Find where the given text appears and provide that cell's center as (x, y) coordinate. 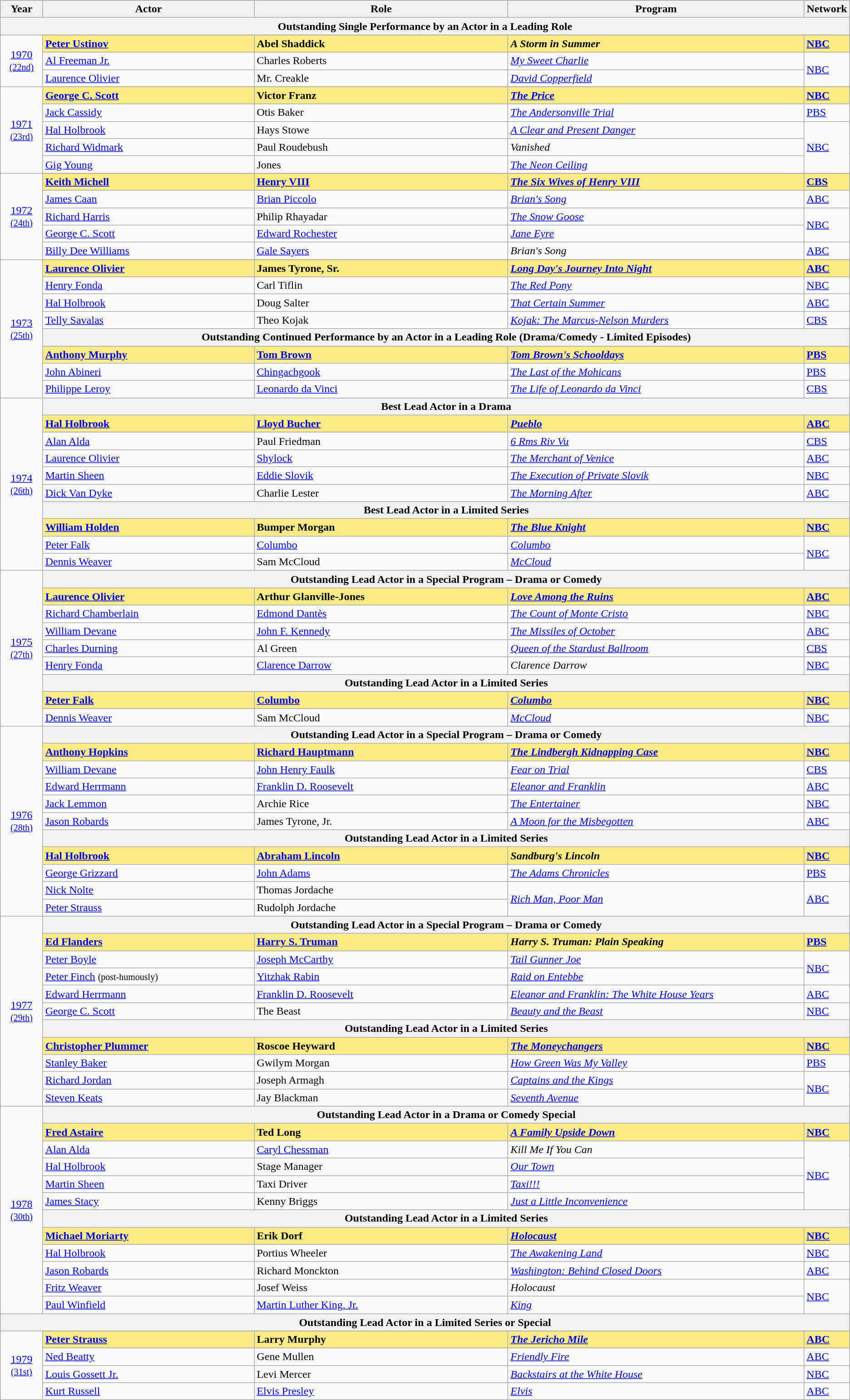
Josef Weiss (381, 1287)
Christopher Plummer (148, 1045)
The Snow Goose (656, 217)
How Green Was My Valley (656, 1063)
Thomas Jordache (381, 890)
The Price (656, 95)
George Grizzard (148, 873)
John Abineri (148, 372)
Raid on Entebbe (656, 976)
Kill Me If You Can (656, 1149)
Kenny Briggs (381, 1201)
Queen of the Stardust Ballroom (656, 648)
Theo Kojak (381, 320)
The Entertainer (656, 804)
Jack Lemmon (148, 804)
Peter Finch (post-humously) (148, 976)
Beauty and the Beast (656, 1011)
Captains and the Kings (656, 1080)
Richard Harris (148, 217)
Paul Roudebush (381, 147)
Seventh Avenue (656, 1098)
1976(28th) (22, 821)
Edward Rochester (381, 234)
Harry S. Truman (381, 942)
1975(27th) (22, 648)
1973(25th) (22, 329)
Philip Rhayadar (381, 217)
Tom Brown's Schooldays (656, 355)
The Blue Knight (656, 527)
Anthony Hopkins (148, 752)
Sandburg's Lincoln (656, 856)
Steven Keats (148, 1098)
Richard Widmark (148, 147)
Harry S. Truman: Plain Speaking (656, 942)
Joseph McCarthy (381, 959)
Michael Moriarty (148, 1236)
Martin Luther King, Jr. (381, 1305)
John Henry Faulk (381, 769)
Al Green (381, 648)
Friendly Fire (656, 1357)
John Adams (381, 873)
Yitzhak Rabin (381, 976)
Tail Gunner Joe (656, 959)
Vanished (656, 147)
Larry Murphy (381, 1340)
A Storm in Summer (656, 44)
Eleanor and Franklin (656, 787)
Fear on Trial (656, 769)
Outstanding Lead Actor in a Limited Series or Special (425, 1322)
Brian Piccolo (381, 199)
My Sweet Charlie (656, 61)
James Stacy (148, 1201)
Otis Baker (381, 113)
Keith Michell (148, 182)
Gale Sayers (381, 251)
Fred Astaire (148, 1132)
Philippe Leroy (148, 389)
Doug Salter (381, 303)
James Tyrone, Jr. (381, 821)
Outstanding Continued Performance by an Actor in a Leading Role (Drama/Comedy - Limited Episodes) (446, 337)
Archie Rice (381, 804)
Arthur Glanville-Jones (381, 596)
Elvis (656, 1391)
John F. Kennedy (381, 631)
1971(23rd) (22, 130)
Al Freeman Jr. (148, 61)
James Caan (148, 199)
1970(22nd) (22, 61)
Role (381, 9)
Ted Long (381, 1132)
Victor Franz (381, 95)
Erik Dorf (381, 1236)
Taxi Driver (381, 1184)
Abraham Lincoln (381, 856)
James Tyrone, Sr. (381, 268)
Actor (148, 9)
The Neon Ceiling (656, 164)
Hays Stowe (381, 130)
The Red Pony (656, 286)
Long Day's Journey Into Night (656, 268)
Ed Flanders (148, 942)
A Family Upside Down (656, 1132)
Love Among the Ruins (656, 596)
Joseph Armagh (381, 1080)
Carl Tiflin (381, 286)
The Execution of Private Slovik (656, 475)
Rich Man, Poor Man (656, 899)
The Moneychangers (656, 1045)
Outstanding Single Performance by an Actor in a Leading Role (425, 26)
Jay Blackman (381, 1098)
Kurt Russell (148, 1391)
Jack Cassidy (148, 113)
Henry VIII (381, 182)
Backstairs at the White House (656, 1374)
The Lindbergh Kidnapping Case (656, 752)
Network (827, 9)
1978(30th) (22, 1210)
Just a Little Inconvenience (656, 1201)
Outstanding Lead Actor in a Drama or Comedy Special (446, 1115)
Kojak: The Marcus-Nelson Murders (656, 320)
Telly Savalas (148, 320)
Paul Friedman (381, 441)
1974(26th) (22, 484)
Caryl Chessman (381, 1149)
The Last of the Mohicans (656, 372)
William Holden (148, 527)
Abel Shaddick (381, 44)
Bumper Morgan (381, 527)
Jones (381, 164)
Charles Durning (148, 648)
Rudolph Jordache (381, 907)
Edmond Dantès (381, 614)
Jane Eyre (656, 234)
Richard Monckton (381, 1270)
King (656, 1305)
6 Rms Riv Vu (656, 441)
The Life of Leonardo da Vinci (656, 389)
The Six Wives of Henry VIII (656, 182)
Roscoe Heyward (381, 1045)
Best Lead Actor in a Limited Series (446, 510)
1972(24th) (22, 216)
Gig Young (148, 164)
Charles Roberts (381, 61)
David Copperfield (656, 78)
The Jericho Mile (656, 1340)
The Merchant of Venice (656, 458)
The Beast (381, 1011)
Charlie Lester (381, 493)
A Moon for the Misbegotten (656, 821)
Our Town (656, 1167)
Paul Winfield (148, 1305)
Levi Mercer (381, 1374)
Year (22, 9)
Richard Hauptmann (381, 752)
The Count of Monte Cristo (656, 614)
Gene Mullen (381, 1357)
A Clear and Present Danger (656, 130)
Tom Brown (381, 355)
Peter Ustinov (148, 44)
Stanley Baker (148, 1063)
Eleanor and Franklin: The White House Years (656, 994)
Gwilym Morgan (381, 1063)
Leonardo da Vinci (381, 389)
Portius Wheeler (381, 1253)
Louis Gossett Jr. (148, 1374)
The Andersonville Trial (656, 113)
Chingachgook (381, 372)
Washington: Behind Closed Doors (656, 1270)
Stage Manager (381, 1167)
Best Lead Actor in a Drama (446, 406)
Richard Jordan (148, 1080)
1979(31st) (22, 1365)
The Awakening Land (656, 1253)
Shylock (381, 458)
Anthony Murphy (148, 355)
Pueblo (656, 424)
Peter Boyle (148, 959)
The Adams Chronicles (656, 873)
Eddie Slovik (381, 475)
Mr. Creakle (381, 78)
Taxi!!! (656, 1184)
The Missiles of October (656, 631)
Nick Nolte (148, 890)
The Morning After (656, 493)
Program (656, 9)
Fritz Weaver (148, 1287)
That Certain Summer (656, 303)
Billy Dee Williams (148, 251)
Ned Beatty (148, 1357)
Elvis Presley (381, 1391)
1977(29th) (22, 1011)
Dick Van Dyke (148, 493)
Richard Chamberlain (148, 614)
Lloyd Bucher (381, 424)
